Pinpoint the cell where the given text exists, returning its (X, Y) midpoint coordinate. 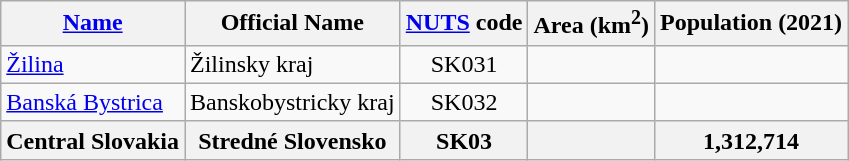
Banská Bystrica (93, 102)
Area (km2) (592, 24)
SK032 (464, 102)
Žilina (93, 64)
Name (93, 24)
Stredné Slovensko (292, 140)
Žilinsky kraj (292, 64)
SK031 (464, 64)
1,312,714 (752, 140)
Population (2021) (752, 24)
NUTS code (464, 24)
SK03 (464, 140)
Central Slovakia (93, 140)
Official Name (292, 24)
Banskobystricky kraj (292, 102)
